Determine the (X, Y) coordinate at the center of the cell enclosing the given text.  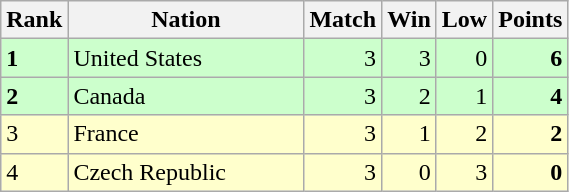
Canada (186, 96)
Win (410, 20)
Czech Republic (186, 172)
6 (530, 58)
Points (530, 20)
Nation (186, 20)
Low (464, 20)
France (186, 134)
Rank (34, 20)
Match (343, 20)
United States (186, 58)
